Return (x, y) of the center of cell containing provided text 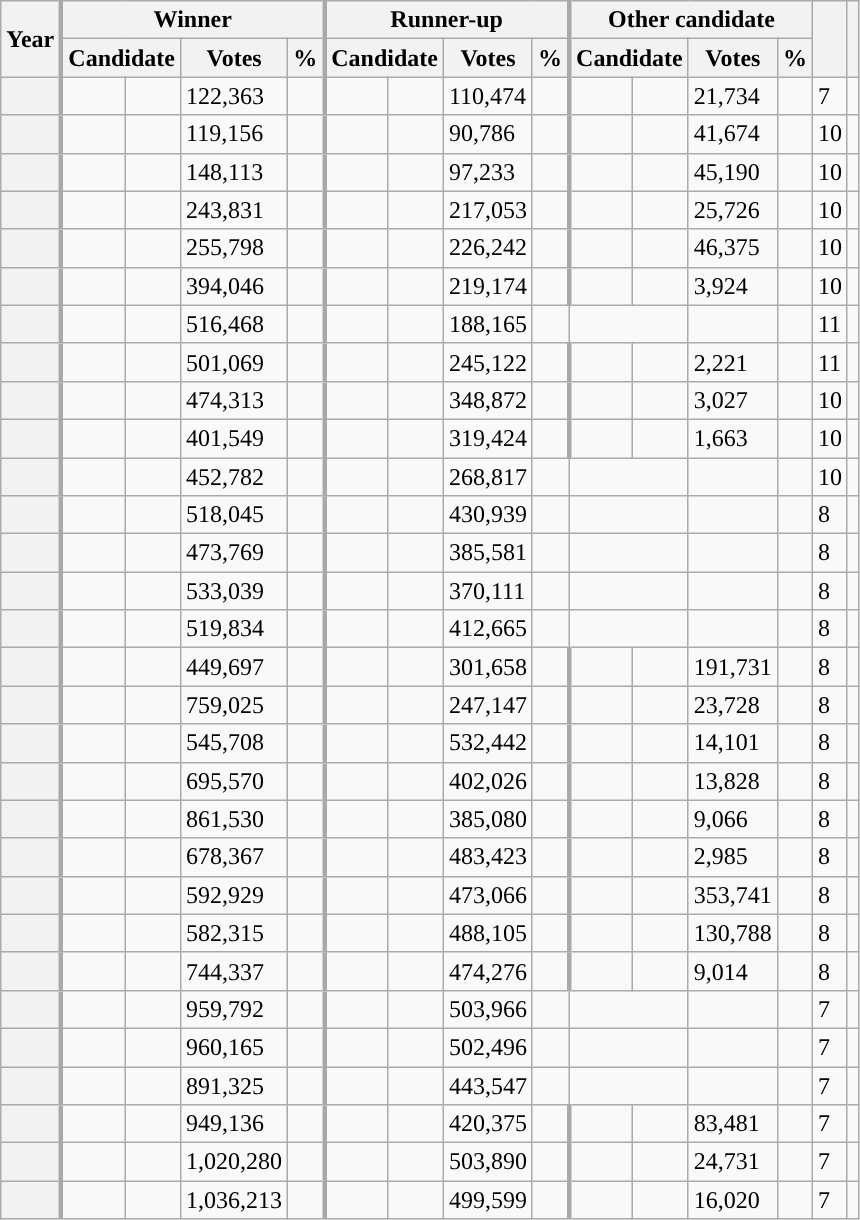
41,674 (732, 134)
97,233 (488, 172)
226,242 (488, 248)
449,697 (234, 667)
488,105 (488, 933)
188,165 (488, 324)
23,728 (732, 705)
545,708 (234, 743)
46,375 (732, 248)
Year (32, 39)
247,147 (488, 705)
483,423 (488, 857)
2,221 (732, 362)
503,890 (488, 1162)
401,549 (234, 438)
861,530 (234, 819)
518,045 (234, 515)
759,025 (234, 705)
473,769 (234, 553)
243,831 (234, 210)
519,834 (234, 629)
592,929 (234, 895)
1,663 (732, 438)
245,122 (488, 362)
959,792 (234, 1009)
532,442 (488, 743)
499,599 (488, 1200)
582,315 (234, 933)
14,101 (732, 743)
474,313 (234, 400)
90,786 (488, 134)
Other candidate (690, 20)
516,468 (234, 324)
191,731 (732, 667)
348,872 (488, 400)
960,165 (234, 1047)
353,741 (732, 895)
474,276 (488, 971)
452,782 (234, 477)
443,547 (488, 1085)
412,665 (488, 629)
678,367 (234, 857)
501,069 (234, 362)
16,020 (732, 1200)
217,053 (488, 210)
45,190 (732, 172)
301,658 (488, 667)
255,798 (234, 248)
Winner (192, 20)
891,325 (234, 1085)
420,375 (488, 1124)
319,424 (488, 438)
402,026 (488, 781)
430,939 (488, 515)
695,570 (234, 781)
503,966 (488, 1009)
3,924 (732, 286)
370,111 (488, 591)
110,474 (488, 96)
1,036,213 (234, 1200)
502,496 (488, 1047)
949,136 (234, 1124)
148,113 (234, 172)
219,174 (488, 286)
130,788 (732, 933)
385,581 (488, 553)
268,817 (488, 477)
394,046 (234, 286)
24,731 (732, 1162)
122,363 (234, 96)
2,985 (732, 857)
9,014 (732, 971)
119,156 (234, 134)
83,481 (732, 1124)
13,828 (732, 781)
21,734 (732, 96)
25,726 (732, 210)
3,027 (732, 400)
1,020,280 (234, 1162)
385,080 (488, 819)
473,066 (488, 895)
533,039 (234, 591)
744,337 (234, 971)
Runner-up (446, 20)
9,066 (732, 819)
